Detect which cell encompasses the target text, then output its (X, Y) center coordinate. 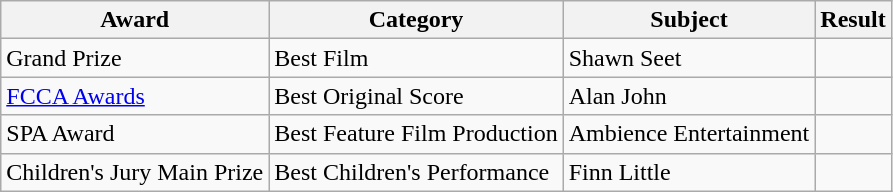
Category (416, 20)
Alan John (689, 96)
FCCA Awards (135, 96)
Result (853, 20)
Shawn Seet (689, 58)
Children's Jury Main Prize (135, 172)
Grand Prize (135, 58)
SPA Award (135, 134)
Best Children's Performance (416, 172)
Award (135, 20)
Best Original Score (416, 96)
Best Feature Film Production (416, 134)
Finn Little (689, 172)
Best Film (416, 58)
Ambience Entertainment (689, 134)
Subject (689, 20)
